Return (x, y) of the center of cell containing provided text 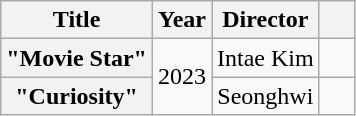
"Curiosity" (77, 96)
Seonghwi (266, 96)
Director (266, 20)
Intae Kim (266, 58)
Year (182, 20)
"Movie Star" (77, 58)
2023 (182, 77)
Title (77, 20)
